Identify which cell holds the provided text, then report its (x, y) central coordinate. 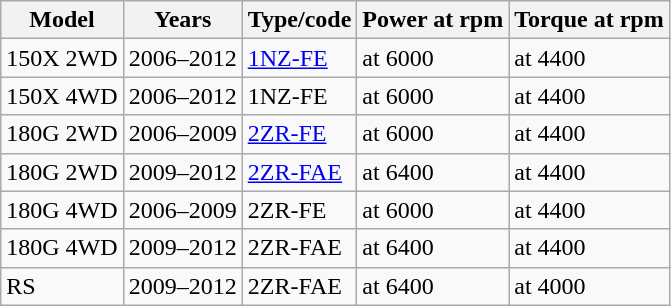
at 4000 (589, 286)
Torque at rpm (589, 20)
Type/code (300, 20)
150X 4WD (62, 96)
150X 2WD (62, 58)
Years (182, 20)
RS (62, 286)
Power at rpm (433, 20)
Model (62, 20)
